Provide the [x, y] coordinate of the cell's center where the given text is located.  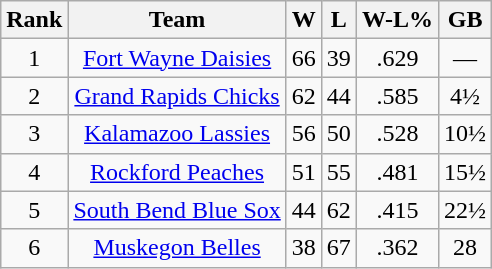
66 [304, 58]
.528 [397, 134]
W-L% [397, 20]
.585 [397, 96]
Team [177, 20]
Muskegon Belles [177, 248]
Grand Rapids Chicks [177, 96]
.415 [397, 210]
.481 [397, 172]
28 [466, 248]
4½ [466, 96]
1 [34, 58]
Rank [34, 20]
38 [304, 248]
Kalamazoo Lassies [177, 134]
3 [34, 134]
L [338, 20]
55 [338, 172]
4 [34, 172]
10½ [466, 134]
.362 [397, 248]
— [466, 58]
39 [338, 58]
67 [338, 248]
6 [34, 248]
15½ [466, 172]
Fort Wayne Daisies [177, 58]
Rockford Peaches [177, 172]
W [304, 20]
56 [304, 134]
5 [34, 210]
.629 [397, 58]
GB [466, 20]
51 [304, 172]
2 [34, 96]
South Bend Blue Sox [177, 210]
22½ [466, 210]
50 [338, 134]
